Return [X, Y] of the center of cell containing provided text 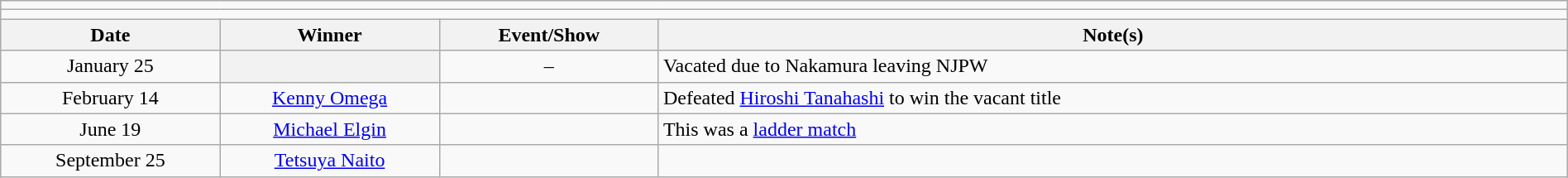
September 25 [111, 161]
February 14 [111, 98]
Kenny Omega [329, 98]
– [549, 66]
Defeated Hiroshi Tanahashi to win the vacant title [1113, 98]
June 19 [111, 129]
Event/Show [549, 35]
January 25 [111, 66]
This was a ladder match [1113, 129]
Note(s) [1113, 35]
Vacated due to Nakamura leaving NJPW [1113, 66]
Date [111, 35]
Tetsuya Naito [329, 161]
Michael Elgin [329, 129]
Winner [329, 35]
